For the text-containing cell, return its midpoint in [x, y] coordinate format. 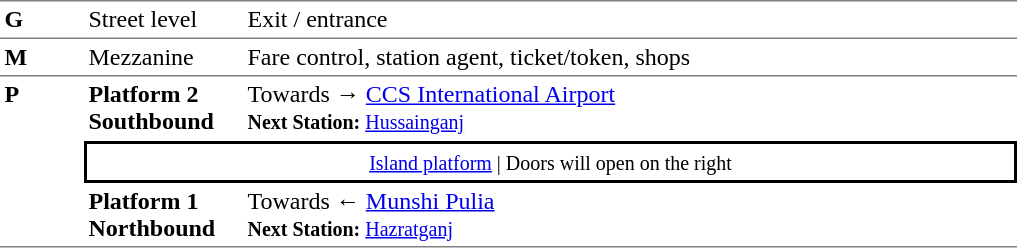
P [42, 162]
Street level [164, 20]
Fare control, station agent, ticket/token, shops [630, 58]
Exit / entrance [630, 20]
M [42, 58]
Platform 1Northbound [164, 215]
G [42, 20]
Mezzanine [164, 58]
Platform 2Southbound [164, 108]
Towards ← Munshi PuliaNext Station: Hazratganj [630, 215]
Island platform | Doors will open on the right [550, 162]
Towards → CCS International AirportNext Station: Hussainganj [630, 108]
